Return the (X, Y) coordinate for the center point of the cell that contains the specified text.  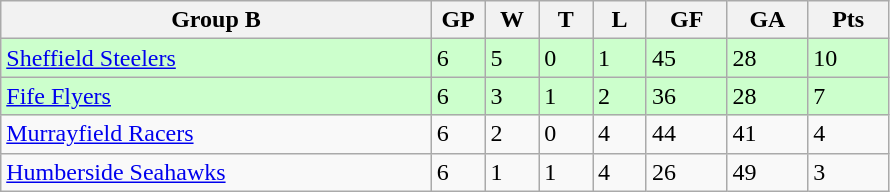
W (512, 20)
Murrayfield Racers (216, 134)
Group B (216, 20)
10 (848, 58)
5 (512, 58)
GP (458, 20)
L (620, 20)
Humberside Seahawks (216, 172)
36 (686, 96)
44 (686, 134)
Pts (848, 20)
T (566, 20)
GF (686, 20)
41 (768, 134)
7 (848, 96)
Sheffield Steelers (216, 58)
49 (768, 172)
26 (686, 172)
Fife Flyers (216, 96)
GA (768, 20)
45 (686, 58)
